Return the (x, y) coordinate for the center point of the cell that contains the specified text.  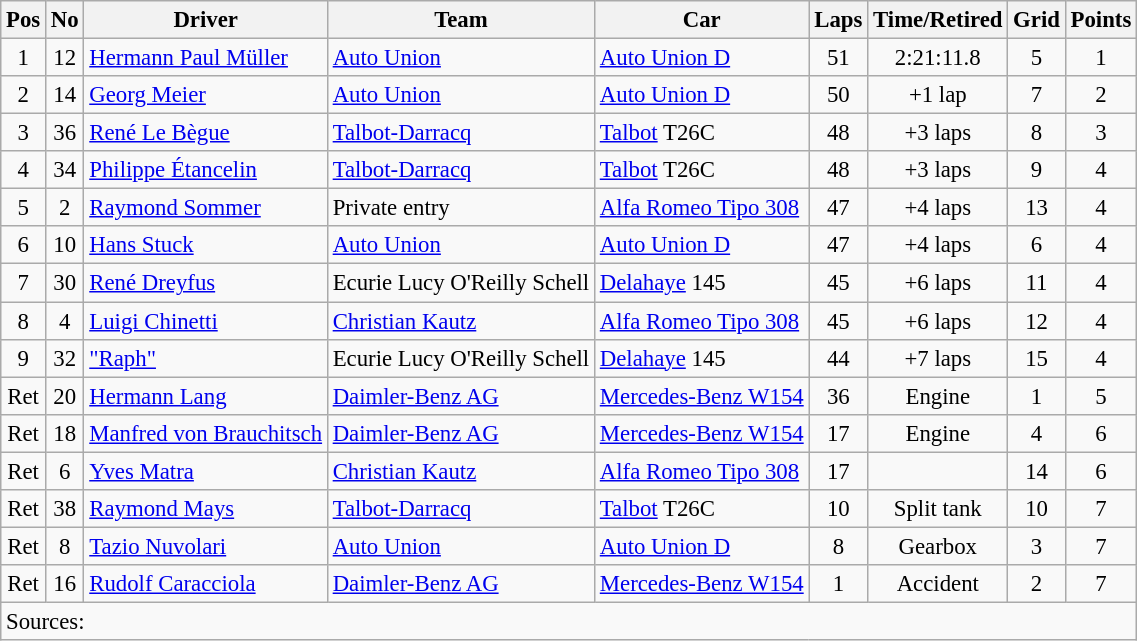
Manfred von Brauchitsch (206, 433)
Pos (24, 20)
Philippe Étancelin (206, 170)
Private entry (460, 208)
Georg Meier (206, 95)
Gearbox (938, 546)
Yves Matra (206, 471)
Raymond Sommer (206, 208)
38 (65, 509)
Hermann Lang (206, 396)
Sources: (569, 621)
13 (1036, 208)
Tazio Nuvolari (206, 546)
Driver (206, 20)
"Raph" (206, 358)
20 (65, 396)
René Dreyfus (206, 283)
Luigi Chinetti (206, 321)
16 (65, 584)
Split tank (938, 509)
Hans Stuck (206, 245)
Grid (1036, 20)
15 (1036, 358)
Team (460, 20)
Time/Retired (938, 20)
+7 laps (938, 358)
30 (65, 283)
51 (838, 58)
32 (65, 358)
50 (838, 95)
No (65, 20)
René Le Bègue (206, 133)
Rudolf Caracciola (206, 584)
Raymond Mays (206, 509)
2:21:11.8 (938, 58)
+1 lap (938, 95)
44 (838, 358)
Points (1100, 20)
Laps (838, 20)
Accident (938, 584)
Hermann Paul Müller (206, 58)
18 (65, 433)
11 (1036, 283)
34 (65, 170)
Car (701, 20)
